Pinpoint the cell where the given text exists, returning its (x, y) midpoint coordinate. 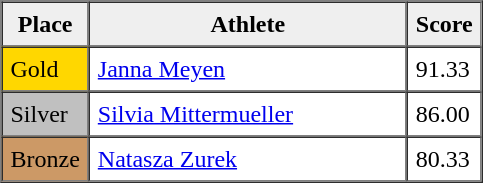
80.33 (444, 158)
Janna Meyen (248, 68)
Place (46, 24)
Silvia Mittermueller (248, 114)
Natasza Zurek (248, 158)
86.00 (444, 114)
Athlete (248, 24)
Score (444, 24)
Bronze (46, 158)
91.33 (444, 68)
Gold (46, 68)
Silver (46, 114)
